Determine the (x, y) coordinate at the center of the cell enclosing the given text.  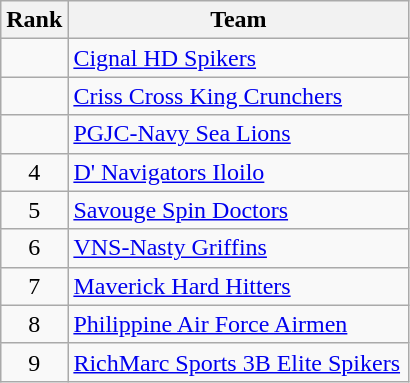
6 (34, 248)
VNS-Nasty Griffins (238, 248)
Cignal HD Spikers (238, 58)
9 (34, 362)
RichMarc Sports 3B Elite Spikers (238, 362)
Philippine Air Force Airmen (238, 324)
5 (34, 210)
Maverick Hard Hitters (238, 286)
Team (238, 20)
8 (34, 324)
Savouge Spin Doctors (238, 210)
7 (34, 286)
4 (34, 172)
D' Navigators Iloilo (238, 172)
PGJC-Navy Sea Lions (238, 134)
Criss Cross King Crunchers (238, 96)
Rank (34, 20)
